Locate the cell with the specified text and output its [x, y] center coordinate. 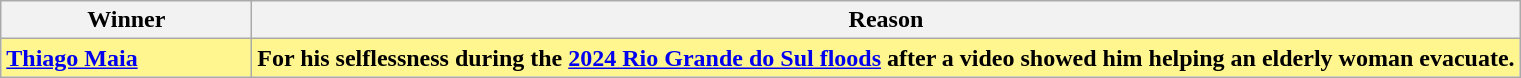
Thiago Maia [126, 58]
For his selflessness during the 2024 Rio Grande do Sul floods after a video showed him helping an elderly woman evacuate. [886, 58]
Winner [126, 20]
Reason [886, 20]
